Pinpoint the cell where the given text exists, returning its [X, Y] midpoint coordinate. 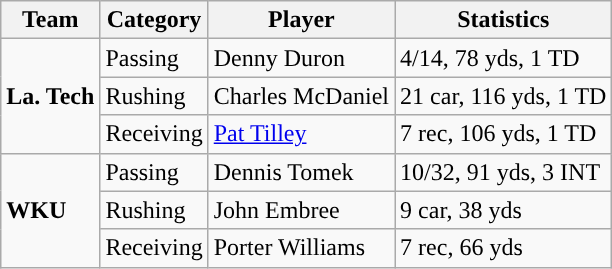
Pat Tilley [301, 134]
7 rec, 66 yds [504, 248]
Dennis Tomek [301, 172]
21 car, 116 yds, 1 TD [504, 96]
7 rec, 106 yds, 1 TD [504, 134]
Statistics [504, 20]
Porter Williams [301, 248]
Player [301, 20]
La. Tech [50, 96]
John Embree [301, 210]
Category [154, 20]
Denny Duron [301, 58]
4/14, 78 yds, 1 TD [504, 58]
10/32, 91 yds, 3 INT [504, 172]
Charles McDaniel [301, 96]
WKU [50, 210]
Team [50, 20]
9 car, 38 yds [504, 210]
